Output the (x, y) coordinate of the center of the cell containing the given text.  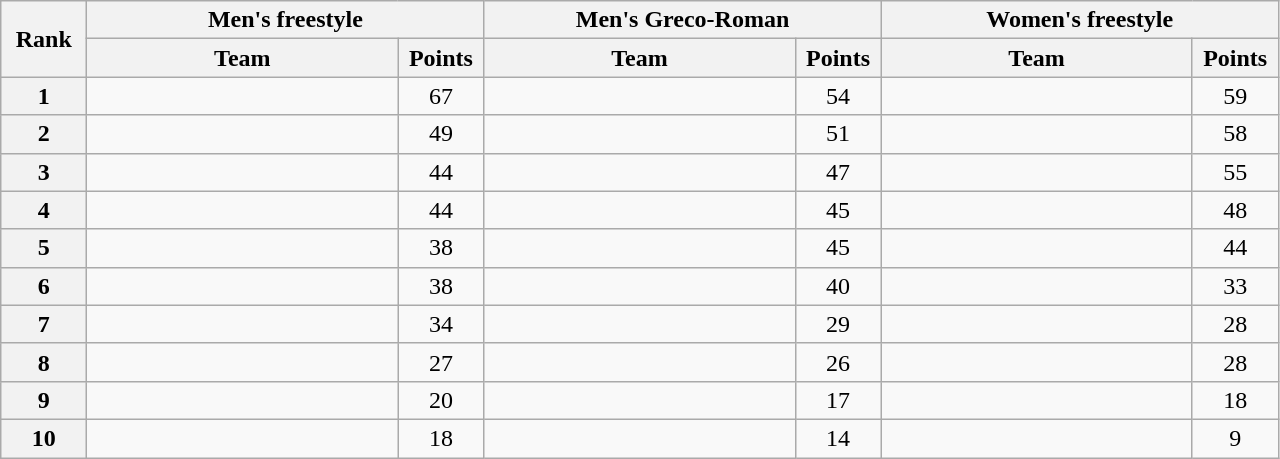
51 (838, 134)
33 (1235, 286)
2 (44, 134)
14 (838, 438)
26 (838, 362)
55 (1235, 172)
8 (44, 362)
67 (441, 96)
3 (44, 172)
47 (838, 172)
49 (441, 134)
Rank (44, 39)
29 (838, 324)
40 (838, 286)
34 (441, 324)
48 (1235, 210)
5 (44, 248)
Women's freestyle (1080, 20)
Men's Greco-Roman (682, 20)
54 (838, 96)
6 (44, 286)
7 (44, 324)
59 (1235, 96)
10 (44, 438)
58 (1235, 134)
Men's freestyle (286, 20)
17 (838, 400)
20 (441, 400)
27 (441, 362)
1 (44, 96)
4 (44, 210)
